For the text-containing cell, return its midpoint in [X, Y] coordinate format. 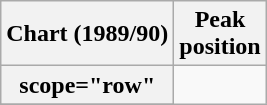
Peakposition [220, 34]
scope="row" [88, 85]
Chart (1989/90) [88, 34]
